Detect which cell encompasses the target text, then output its [X, Y] center coordinate. 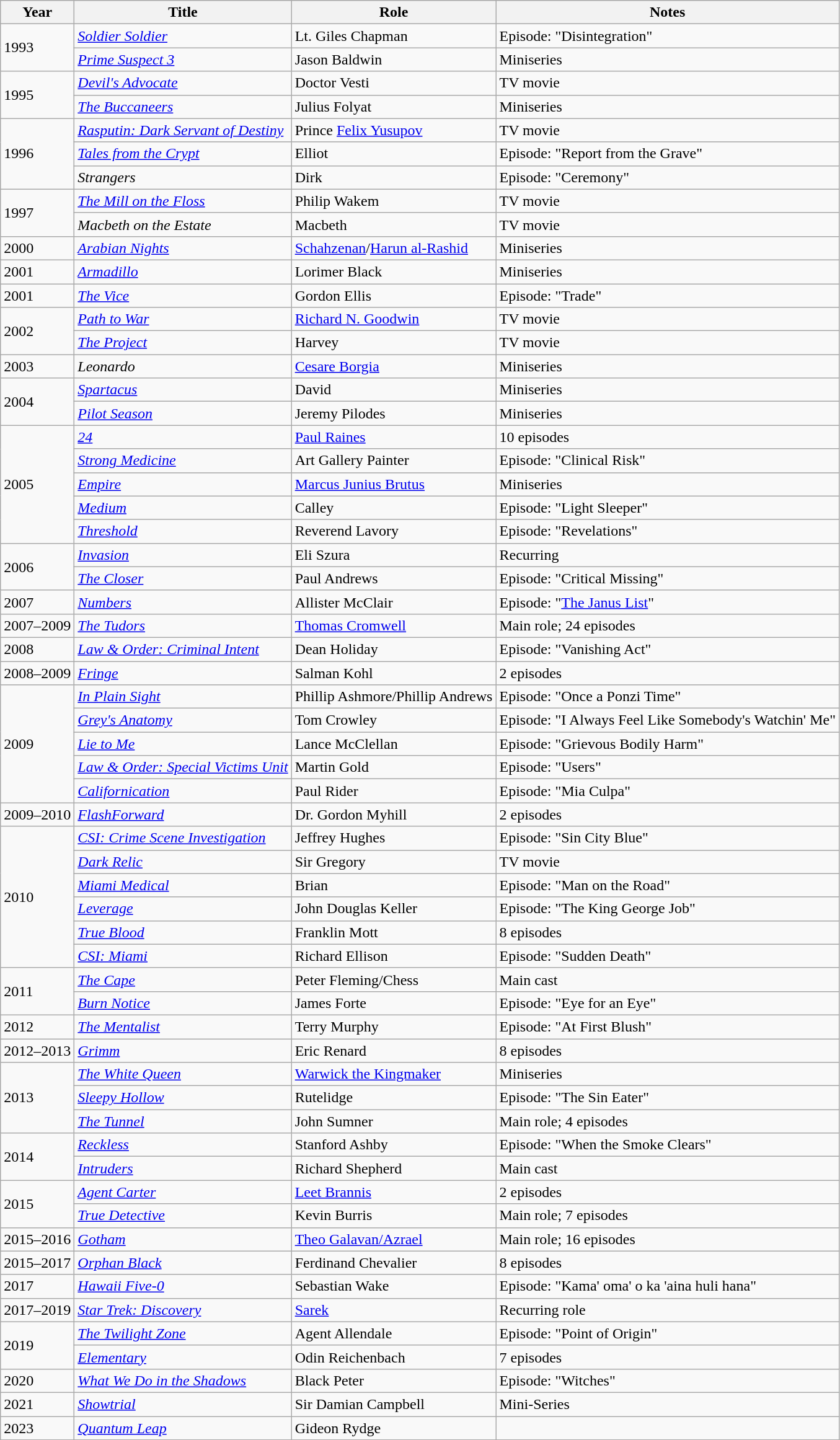
Franklin Mott [394, 932]
Julius Folyat [394, 107]
Tales from the Crypt [183, 154]
Episode: "Once a Ponzi Time" [668, 697]
Devil's Advocate [183, 83]
Art Gallery Painter [394, 461]
Dark Relic [183, 862]
Eli Szura [394, 555]
Grey's Anatomy [183, 720]
Rutelidge [394, 1098]
24 [183, 437]
Leonardo [183, 366]
Episode: "I Always Feel Like Somebody's Watchin' Me" [668, 720]
Sarek [394, 1310]
Episode: "Point of Origin" [668, 1333]
Gotham [183, 1239]
Gideon Rydge [394, 1428]
2012–2013 [37, 1051]
The Mentalist [183, 1027]
Jason Baldwin [394, 60]
Fringe [183, 673]
Schahzenan/Harun al-Rashid [394, 248]
2023 [37, 1428]
Agent Allendale [394, 1333]
Harvey [394, 343]
Invasion [183, 555]
Law & Order: Criminal Intent [183, 649]
Soldier Soldier [183, 36]
Black Peter [394, 1380]
The White Queen [183, 1074]
Philip Wakem [394, 201]
Terry Murphy [394, 1027]
Eric Renard [394, 1051]
Sir Damian Campbell [394, 1404]
Kevin Burris [394, 1216]
The Twilight Zone [183, 1333]
Paul Andrews [394, 578]
Thomas Cromwell [394, 625]
2008 [37, 649]
Reverend Lavory [394, 531]
Path to War [183, 319]
Quantum Leap [183, 1428]
What We Do in the Shadows [183, 1380]
Prince Felix Yusupov [394, 130]
Paul Rider [394, 791]
Richard Shepherd [394, 1168]
2015 [37, 1204]
Odin Reichenbach [394, 1357]
Calley [394, 508]
7 episodes [668, 1357]
Allister McClair [394, 602]
Episode: "Users" [668, 767]
Episode: "The King George Job" [668, 909]
Dr. Gordon Myhill [394, 815]
2003 [37, 366]
2009 [37, 744]
CSI: Crime Scene Investigation [183, 838]
The Vice [183, 296]
1997 [37, 213]
Lt. Giles Chapman [394, 36]
Threshold [183, 531]
Star Trek: Discovery [183, 1310]
Orphan Black [183, 1263]
FlashForward [183, 815]
Leverage [183, 909]
The Cape [183, 979]
Episode: "Man on the Road" [668, 885]
2004 [37, 402]
Paul Raines [394, 437]
Theo Galavan/Azrael [394, 1239]
Main role; 7 episodes [668, 1216]
Episode: "Witches" [668, 1380]
Armadillo [183, 272]
Lance McClellan [394, 744]
Reckless [183, 1145]
Episode: "Grievous Bodily Harm" [668, 744]
Episode: "Ceremony" [668, 177]
Gordon Ellis [394, 296]
Marcus Junius Brutus [394, 484]
David [394, 390]
Lie to Me [183, 744]
2017 [37, 1286]
Intruders [183, 1168]
Numbers [183, 602]
Episode: "Trade" [668, 296]
Episode: "Sudden Death" [668, 956]
2011 [37, 991]
2008–2009 [37, 673]
Jeffrey Hughes [394, 838]
2010 [37, 897]
Agent Carter [183, 1192]
Mini-Series [668, 1404]
2006 [37, 567]
The Project [183, 343]
Law & Order: Special Victims Unit [183, 767]
2013 [37, 1098]
Rasputin: Dark Servant of Destiny [183, 130]
Strangers [183, 177]
Elliot [394, 154]
Episode: "Mia Culpa" [668, 791]
Episode: "Vanishing Act" [668, 649]
True Detective [183, 1216]
Arabian Nights [183, 248]
Pilot Season [183, 413]
Californication [183, 791]
The Tunnel [183, 1121]
Richard N. Goodwin [394, 319]
Recurring role [668, 1310]
John Sumner [394, 1121]
2015–2016 [37, 1239]
In Plain Sight [183, 697]
Strong Medicine [183, 461]
1996 [37, 154]
Tom Crowley [394, 720]
James Forte [394, 1003]
10 episodes [668, 437]
Miami Medical [183, 885]
Episode: "The Sin Eater" [668, 1098]
2002 [37, 331]
Episode: "Report from the Grave" [668, 154]
Sleepy Hollow [183, 1098]
Sebastian Wake [394, 1286]
Episode: "The Janus List" [668, 602]
Elementary [183, 1357]
Medium [183, 508]
Lorimer Black [394, 272]
2021 [37, 1404]
The Closer [183, 578]
Martin Gold [394, 767]
Prime Suspect 3 [183, 60]
Cesare Borgia [394, 366]
Jeremy Pilodes [394, 413]
Empire [183, 484]
2014 [37, 1157]
Main role; 16 episodes [668, 1239]
Brian [394, 885]
2009–2010 [37, 815]
Burn Notice [183, 1003]
Episode: "Clinical Risk" [668, 461]
Hawaii Five-0 [183, 1286]
Year [37, 12]
Spartacus [183, 390]
2017–2019 [37, 1310]
Leet Brannis [394, 1192]
2000 [37, 248]
The Mill on the Floss [183, 201]
2020 [37, 1380]
Episode: "Disintegration" [668, 36]
Episode: "Critical Missing" [668, 578]
Dirk [394, 177]
2007–2009 [37, 625]
Episode: "At First Blush" [668, 1027]
Ferdinand Chevalier [394, 1263]
2019 [37, 1345]
The Tudors [183, 625]
Sir Gregory [394, 862]
1993 [37, 48]
John Douglas Keller [394, 909]
2012 [37, 1027]
Macbeth on the Estate [183, 224]
2007 [37, 602]
Episode: "Light Sleeper" [668, 508]
Richard Ellison [394, 956]
Phillip Ashmore/Phillip Andrews [394, 697]
Main role; 24 episodes [668, 625]
Warwick the Kingmaker [394, 1074]
Stanford Ashby [394, 1145]
Main role; 4 episodes [668, 1121]
Episode: "Revelations" [668, 531]
2005 [37, 484]
True Blood [183, 932]
CSI: Miami [183, 956]
Peter Fleming/Chess [394, 979]
Showtrial [183, 1404]
1995 [37, 95]
Role [394, 12]
Title [183, 12]
Grimm [183, 1051]
Dean Holiday [394, 649]
Episode: "When the Smoke Clears" [668, 1145]
Episode: "Kama' oma' o ka 'aina huli hana" [668, 1286]
Episode: "Sin City Blue" [668, 838]
Notes [668, 12]
Episode: "Eye for an Eye" [668, 1003]
Macbeth [394, 224]
Recurring [668, 555]
Doctor Vesti [394, 83]
The Buccaneers [183, 107]
Salman Kohl [394, 673]
2015–2017 [37, 1263]
